Return [x, y] of the center of cell containing provided text 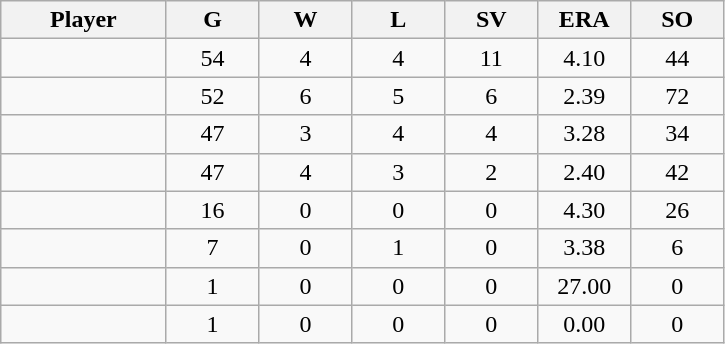
4.10 [584, 58]
3.38 [584, 248]
2.39 [584, 96]
42 [678, 172]
16 [212, 210]
34 [678, 134]
4.30 [584, 210]
54 [212, 58]
11 [492, 58]
L [398, 20]
SV [492, 20]
2 [492, 172]
2.40 [584, 172]
72 [678, 96]
52 [212, 96]
W [306, 20]
G [212, 20]
7 [212, 248]
Player [84, 20]
0.00 [584, 324]
5 [398, 96]
26 [678, 210]
3.28 [584, 134]
27.00 [584, 286]
SO [678, 20]
44 [678, 58]
ERA [584, 20]
